Determine the [x, y] coordinate at the center of the cell enclosing the given text.  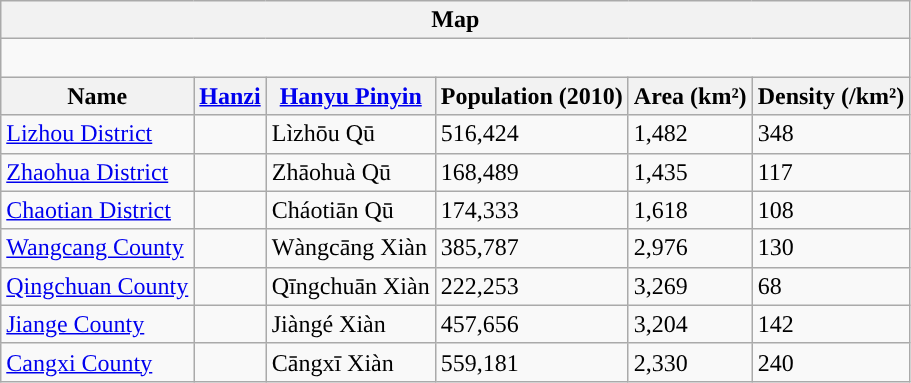
Wangcang County [98, 248]
Jiàngé Xiàn [350, 324]
1,435 [690, 172]
516,424 [532, 134]
Map [456, 20]
Cháotiān Qū [350, 210]
168,489 [532, 172]
174,333 [532, 210]
68 [831, 286]
1,618 [690, 210]
Area (km²) [690, 96]
Cāngxī Xiàn [350, 362]
3,204 [690, 324]
240 [831, 362]
Lizhou District [98, 134]
Density (/km²) [831, 96]
Wàngcāng Xiàn [350, 248]
Zhaohua District [98, 172]
Zhāohuà Qū [350, 172]
130 [831, 248]
Name [98, 96]
108 [831, 210]
Qingchuan County [98, 286]
348 [831, 134]
559,181 [532, 362]
457,656 [532, 324]
1,482 [690, 134]
Population (2010) [532, 96]
2,976 [690, 248]
3,269 [690, 286]
2,330 [690, 362]
385,787 [532, 248]
Hanyu Pinyin [350, 96]
Qīngchuān Xiàn [350, 286]
Chaotian District [98, 210]
117 [831, 172]
Jiange County [98, 324]
Hanzi [230, 96]
Lìzhōu Qū [350, 134]
142 [831, 324]
Cangxi County [98, 362]
222,253 [532, 286]
